Extract the [x, y] coordinate from the center of the cell holding the provided text.  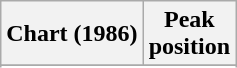
Chart (1986) [72, 34]
Peakposition [189, 34]
